Return (X, Y) of the center of cell containing provided text 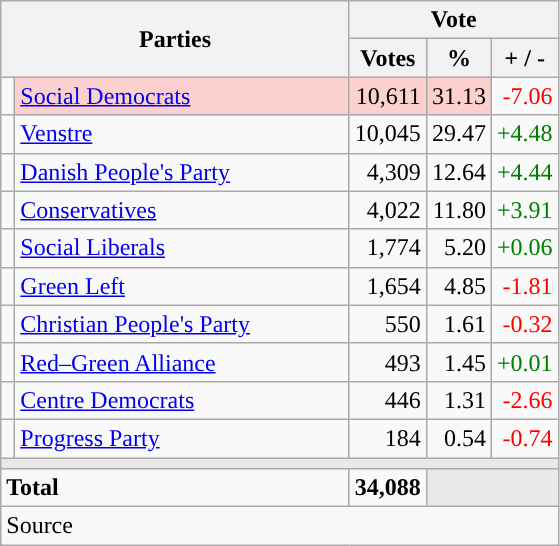
550 (388, 324)
-1.81 (524, 286)
Social Democrats (182, 96)
0.54 (458, 438)
Red–Green Alliance (182, 362)
1,654 (388, 286)
Source (280, 526)
Votes (388, 58)
5.20 (458, 248)
184 (388, 438)
Total (176, 488)
Progress Party (182, 438)
Parties (176, 39)
4,022 (388, 210)
1.31 (458, 400)
+ / - (524, 58)
4,309 (388, 172)
Green Left (182, 286)
10,045 (388, 134)
Venstre (182, 134)
-2.66 (524, 400)
1,774 (388, 248)
+4.44 (524, 172)
-0.74 (524, 438)
Danish People's Party (182, 172)
+3.91 (524, 210)
12.64 (458, 172)
Vote (454, 20)
-0.32 (524, 324)
31.13 (458, 96)
10,611 (388, 96)
Conservatives (182, 210)
29.47 (458, 134)
-7.06 (524, 96)
446 (388, 400)
4.85 (458, 286)
+0.06 (524, 248)
493 (388, 362)
Centre Democrats (182, 400)
1.45 (458, 362)
% (458, 58)
1.61 (458, 324)
Social Liberals (182, 248)
+4.48 (524, 134)
+0.01 (524, 362)
34,088 (388, 488)
11.80 (458, 210)
Christian People's Party (182, 324)
